Find where the given text appears and provide that cell's center as [x, y] coordinate. 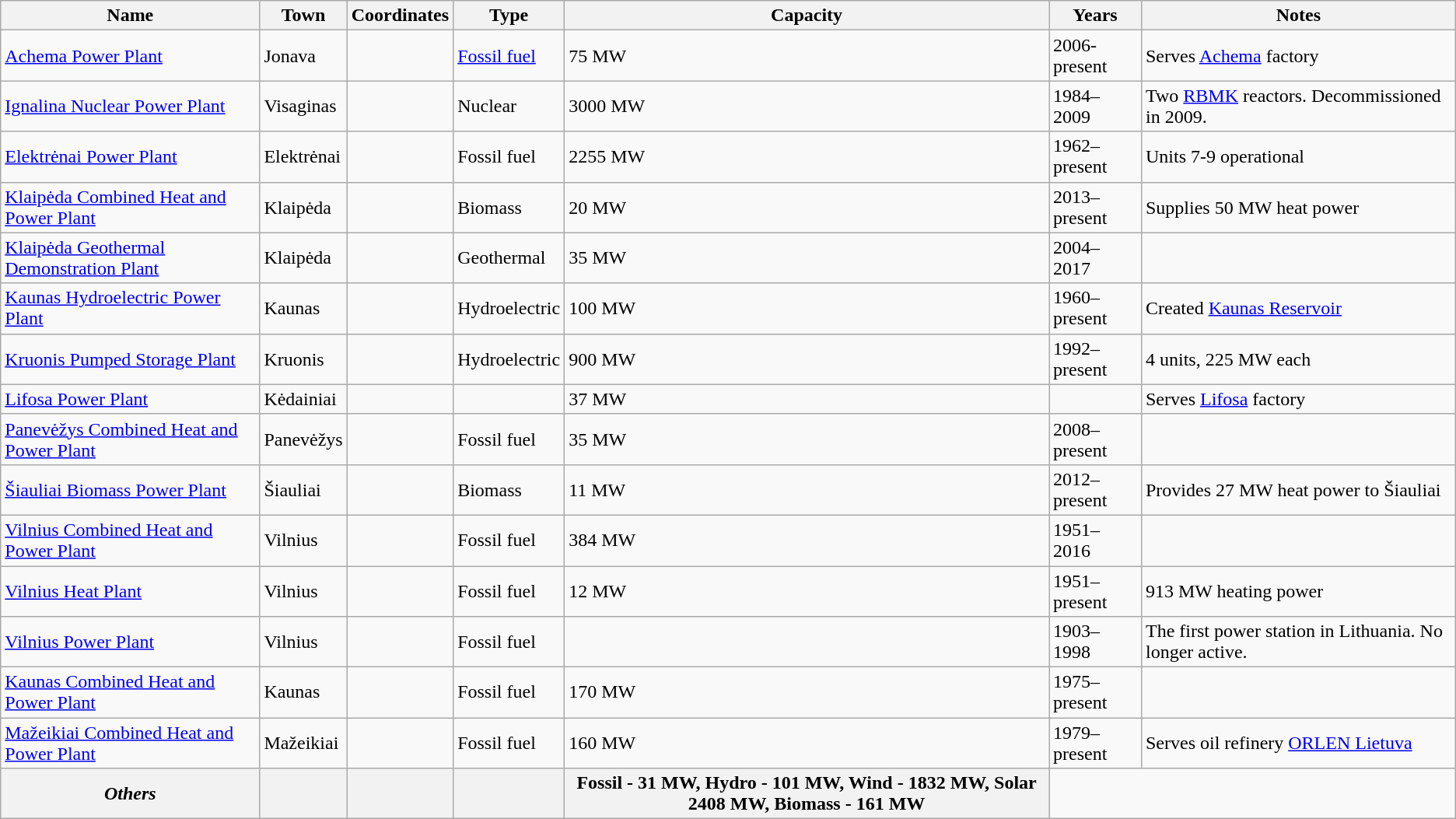
Created Kaunas Reservoir [1298, 308]
12 MW [807, 591]
2006-present [1095, 56]
11 MW [807, 490]
Klaipėda Geothermal Demonstration Plant [131, 258]
2013–present [1095, 207]
913 MW heating power [1298, 591]
Years [1095, 16]
1960–present [1095, 308]
Šiauliai [303, 490]
Notes [1298, 16]
1951–2016 [1095, 540]
Vilnius Combined Heat and Power Plant [131, 540]
Kruonis Pumped Storage Plant [131, 359]
2004–2017 [1095, 258]
Name [131, 16]
Capacity [807, 16]
1951–present [1095, 591]
Kėdainiai [303, 399]
Others [131, 793]
Kaunas Combined Heat and Power Plant [131, 692]
900 MW [807, 359]
37 MW [807, 399]
1992–present [1095, 359]
The first power station in Lithuania. No longer active. [1298, 642]
Vilnius Heat Plant [131, 591]
1984–2009 [1095, 106]
1979–present [1095, 744]
Units 7-9 operational [1298, 157]
Mažeikiai Combined Heat and Power Plant [131, 744]
Panevėžys Combined Heat and Power Plant [131, 439]
Serves Achema factory [1298, 56]
Town [303, 16]
Kruonis [303, 359]
160 MW [807, 744]
Panevėžys [303, 439]
Provides 27 MW heat power to Šiauliai [1298, 490]
Kaunas Hydroelectric Power Plant [131, 308]
2012–present [1095, 490]
Klaipėda Combined Heat and Power Plant [131, 207]
2008–present [1095, 439]
Lifosa Power Plant [131, 399]
Geothermal [509, 258]
Fossil - 31 MW, Hydro - 101 MW, Wind - 1832 MW, Solar 2408 MW, Biomass - 161 MW [807, 793]
Elektrėnai [303, 157]
Elektrėnai Power Plant [131, 157]
100 MW [807, 308]
Jonava [303, 56]
75 MW [807, 56]
Achema Power Plant [131, 56]
1903–1998 [1095, 642]
4 units, 225 MW each [1298, 359]
Serves Lifosa factory [1298, 399]
3000 MW [807, 106]
384 MW [807, 540]
Coordinates [400, 16]
170 MW [807, 692]
Two RBMK reactors. Decommissioned in 2009. [1298, 106]
Nuclear [509, 106]
Vilnius Power Plant [131, 642]
1975–present [1095, 692]
Ignalina Nuclear Power Plant [131, 106]
Šiauliai Biomass Power Plant [131, 490]
Visaginas [303, 106]
Supplies 50 MW heat power [1298, 207]
Mažeikiai [303, 744]
20 MW [807, 207]
2255 MW [807, 157]
Serves oil refinery ORLEN Lietuva [1298, 744]
Type [509, 16]
1962–present [1095, 157]
